Return the [x, y] coordinate for the center point of the cell that contains the specified text.  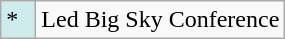
Led Big Sky Conference [160, 20]
* [18, 20]
